Identify which cell holds the provided text, then report its (x, y) central coordinate. 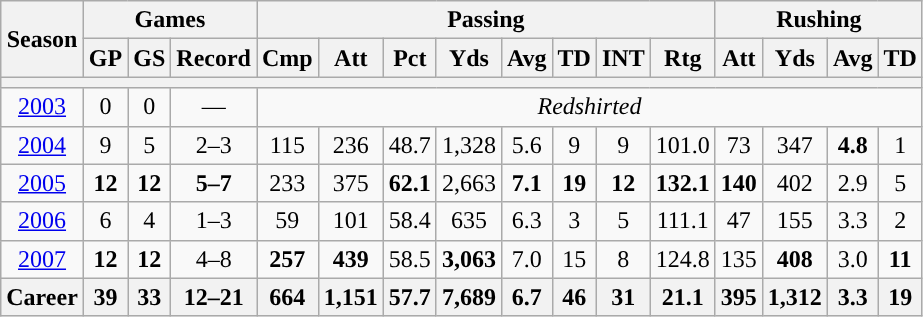
2004 (42, 145)
101.0 (682, 145)
62.1 (410, 183)
21.1 (682, 297)
4–8 (214, 259)
15 (574, 259)
124.8 (682, 259)
115 (287, 145)
1 (900, 145)
58.4 (410, 221)
395 (738, 297)
Rushing (818, 20)
1,312 (794, 297)
39 (105, 297)
57.7 (410, 297)
140 (738, 183)
4 (150, 221)
7.1 (526, 183)
58.5 (410, 259)
Pct (410, 58)
Cmp (287, 58)
2.9 (852, 183)
Career (42, 297)
11 (900, 259)
6.3 (526, 221)
257 (287, 259)
2,663 (468, 183)
2007 (42, 259)
7,689 (468, 297)
3 (574, 221)
375 (350, 183)
12–21 (214, 297)
1,151 (350, 297)
1–3 (214, 221)
5.6 (526, 145)
2 (900, 221)
664 (287, 297)
7.0 (526, 259)
2–3 (214, 145)
Season (42, 39)
31 (623, 297)
Passing (486, 20)
8 (623, 259)
33 (150, 297)
46 (574, 297)
59 (287, 221)
132.1 (682, 183)
635 (468, 221)
48.7 (410, 145)
— (214, 107)
3,063 (468, 259)
347 (794, 145)
402 (794, 183)
155 (794, 221)
135 (738, 259)
6 (105, 221)
5–7 (214, 183)
439 (350, 259)
2005 (42, 183)
111.1 (682, 221)
3.0 (852, 259)
101 (350, 221)
GS (150, 58)
Record (214, 58)
Games (170, 20)
4.8 (852, 145)
INT (623, 58)
1,328 (468, 145)
GP (105, 58)
Rtg (682, 58)
408 (794, 259)
236 (350, 145)
Redshirted (589, 107)
2006 (42, 221)
2003 (42, 107)
6.7 (526, 297)
233 (287, 183)
47 (738, 221)
73 (738, 145)
